Detect which cell encompasses the target text, then output its (x, y) center coordinate. 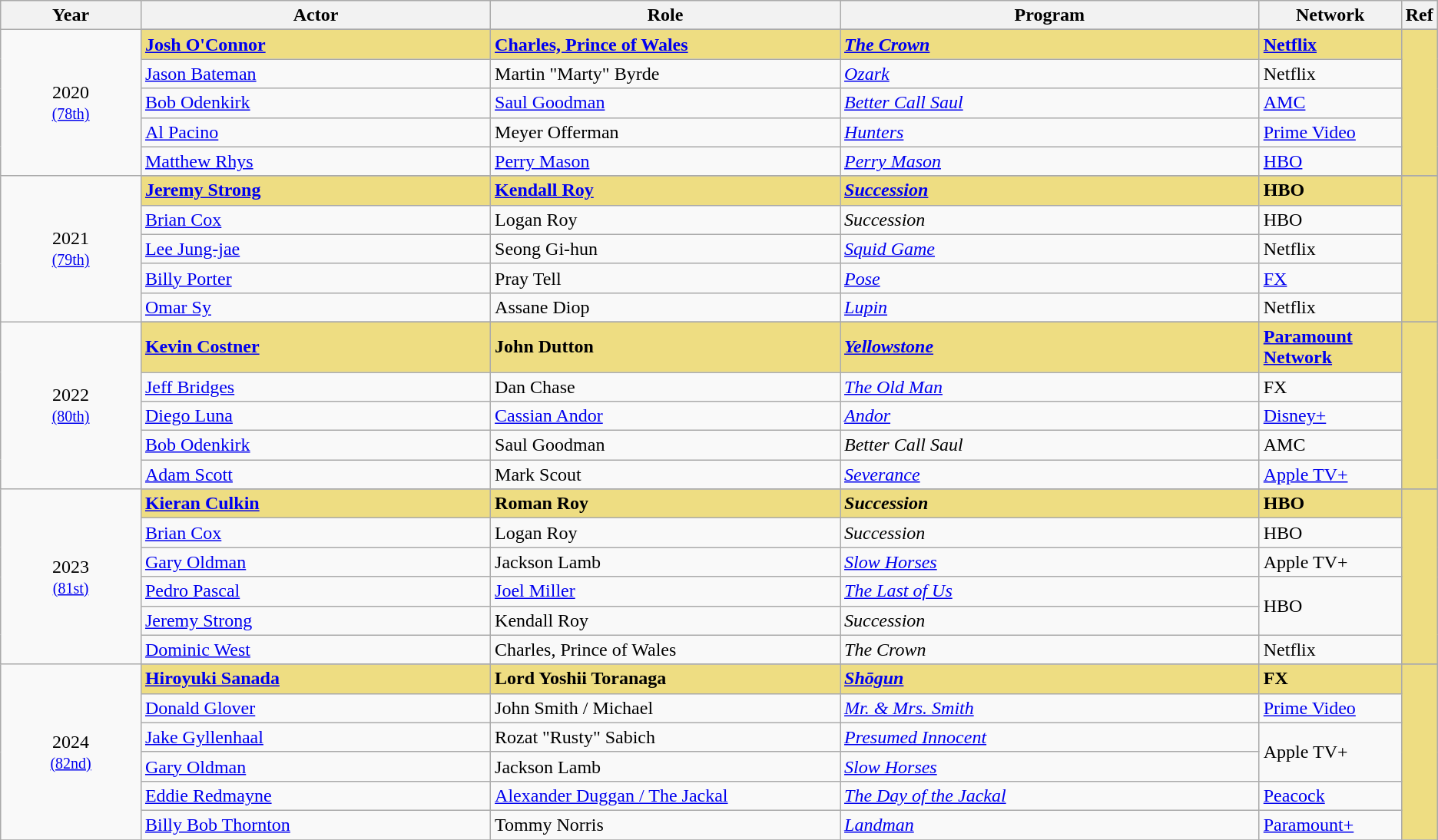
Joel Miller (665, 591)
2022 (80th) (71, 405)
Al Pacino (315, 132)
The Last of Us (1050, 591)
Shōgun (1050, 679)
Peacock (1330, 795)
Disney+ (1330, 416)
Landman (1050, 825)
Donald Glover (315, 708)
Presumed Innocent (1050, 737)
Diego Luna (315, 416)
Lupin (1050, 307)
Eddie Redmayne (315, 795)
Pose (1050, 278)
Tommy Norris (665, 825)
Hunters (1050, 132)
Billy Porter (315, 278)
Kevin Costner (315, 347)
Lord Yoshii Toranaga (665, 679)
Adam Scott (315, 475)
Squid Game (1050, 249)
Mark Scout (665, 475)
Alexander Duggan / The Jackal (665, 795)
Billy Bob Thornton (315, 825)
Yellowstone (1050, 347)
Year (71, 15)
Lee Jung-jae (315, 249)
Ozark (1050, 74)
Role (665, 15)
Rozat "Rusty" Sabich (665, 737)
The Day of the Jackal (1050, 795)
Program (1050, 15)
Hiroyuki Sanada (315, 679)
Cassian Andor (665, 416)
Pedro Pascal (315, 591)
Martin "Marty" Byrde (665, 74)
The Old Man (1050, 386)
Andor (1050, 416)
Dan Chase (665, 386)
Meyer Offerman (665, 132)
Mr. & Mrs. Smith (1050, 708)
Actor (315, 15)
Dominic West (315, 650)
2024 (82nd) (71, 752)
Jake Gyllenhaal (315, 737)
Omar Sy (315, 307)
Severance (1050, 475)
2023 (81st) (71, 577)
Jeff Bridges (315, 386)
Seong Gi-hun (665, 249)
John Smith / Michael (665, 708)
John Dutton (665, 347)
Kieran Culkin (315, 504)
Network (1330, 15)
Ref (1420, 15)
2020 (78th) (71, 103)
Paramount Network (1330, 347)
2021 (79th) (71, 249)
Josh O'Connor (315, 45)
Assane Diop (665, 307)
Roman Roy (665, 504)
Matthew Rhys (315, 161)
Paramount+ (1330, 825)
Pray Tell (665, 278)
Jason Bateman (315, 74)
